Capture the cell that displays the provided text and extract its (X, Y) central coordinate. 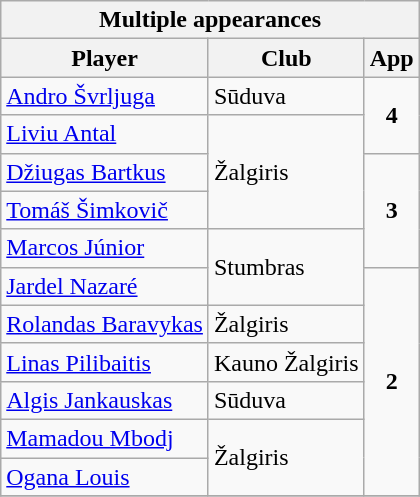
3 (392, 210)
Andro Švrljuga (105, 96)
Club (286, 58)
2 (392, 381)
Marcos Júnior (105, 248)
Ogana Louis (105, 477)
App (392, 58)
Mamadou Mbodj (105, 438)
Tomáš Šimkovič (105, 210)
Multiple appearances (210, 20)
Stumbras (286, 267)
Jardel Nazaré (105, 286)
Rolandas Baravykas (105, 324)
Player (105, 58)
Linas Pilibaitis (105, 362)
Algis Jankauskas (105, 400)
4 (392, 115)
Džiugas Bartkus (105, 172)
Kauno Žalgiris (286, 362)
Liviu Antal (105, 134)
